From the cell containing the given text, extract its center point as (X, Y) coordinate. 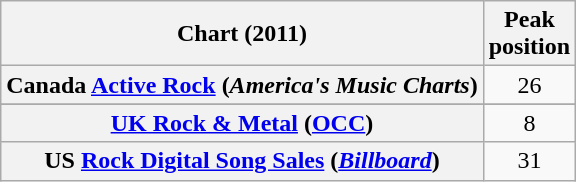
8 (529, 123)
31 (529, 161)
26 (529, 85)
Chart (2011) (242, 34)
Canada Active Rock (America's Music Charts) (242, 85)
UK Rock & Metal (OCC) (242, 123)
US Rock Digital Song Sales (Billboard) (242, 161)
Peakposition (529, 34)
